Determine the (X, Y) coordinate at the center of the cell enclosing the given text.  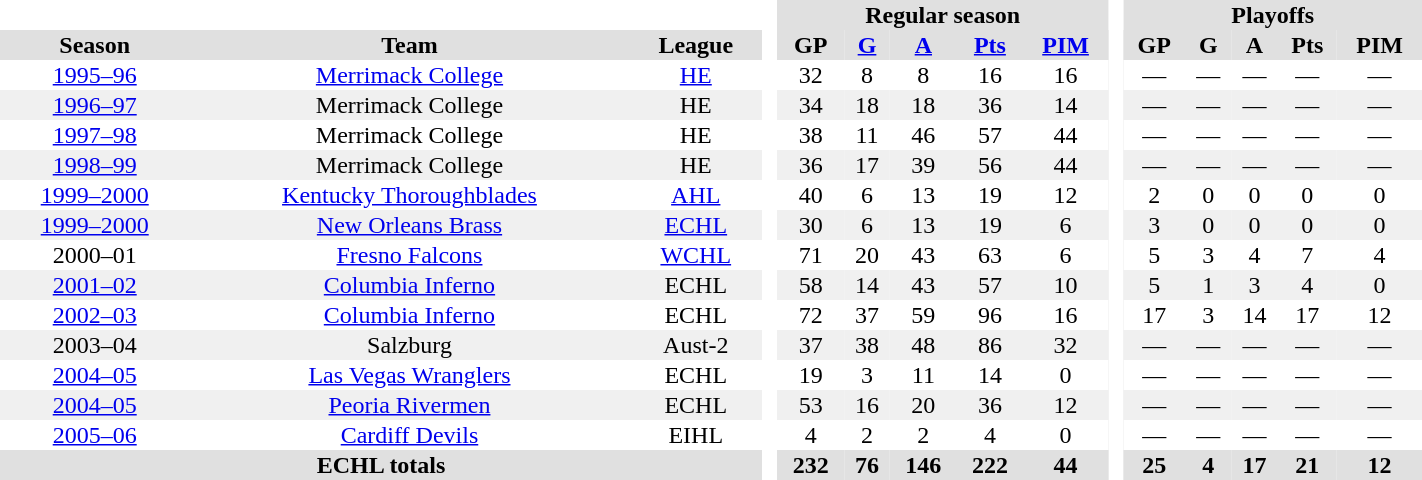
40 (810, 195)
7 (1307, 255)
Kentucky Thoroughblades (409, 195)
30 (810, 225)
48 (924, 345)
72 (810, 315)
56 (990, 165)
34 (810, 105)
WCHL (696, 255)
Salzburg (409, 345)
222 (990, 465)
Cardiff Devils (409, 435)
1998–99 (94, 165)
1997–98 (94, 135)
53 (810, 405)
76 (867, 465)
EIHL (696, 435)
2002–03 (94, 315)
Season (94, 45)
2005–06 (94, 435)
63 (990, 255)
59 (924, 315)
AHL (696, 195)
1 (1208, 285)
2001–02 (94, 285)
Team (409, 45)
League (696, 45)
58 (810, 285)
ECHL totals (381, 465)
25 (1154, 465)
2003–04 (94, 345)
1995–96 (94, 75)
232 (810, 465)
Playoffs (1272, 15)
Regular season (942, 15)
Aust-2 (696, 345)
146 (924, 465)
Peoria Rivermen (409, 405)
86 (990, 345)
2000–01 (94, 255)
21 (1307, 465)
New Orleans Brass (409, 225)
Las Vegas Wranglers (409, 375)
1996–97 (94, 105)
39 (924, 165)
71 (810, 255)
Fresno Falcons (409, 255)
96 (990, 315)
46 (924, 135)
10 (1066, 285)
